Detect which cell encompasses the target text, then output its [X, Y] center coordinate. 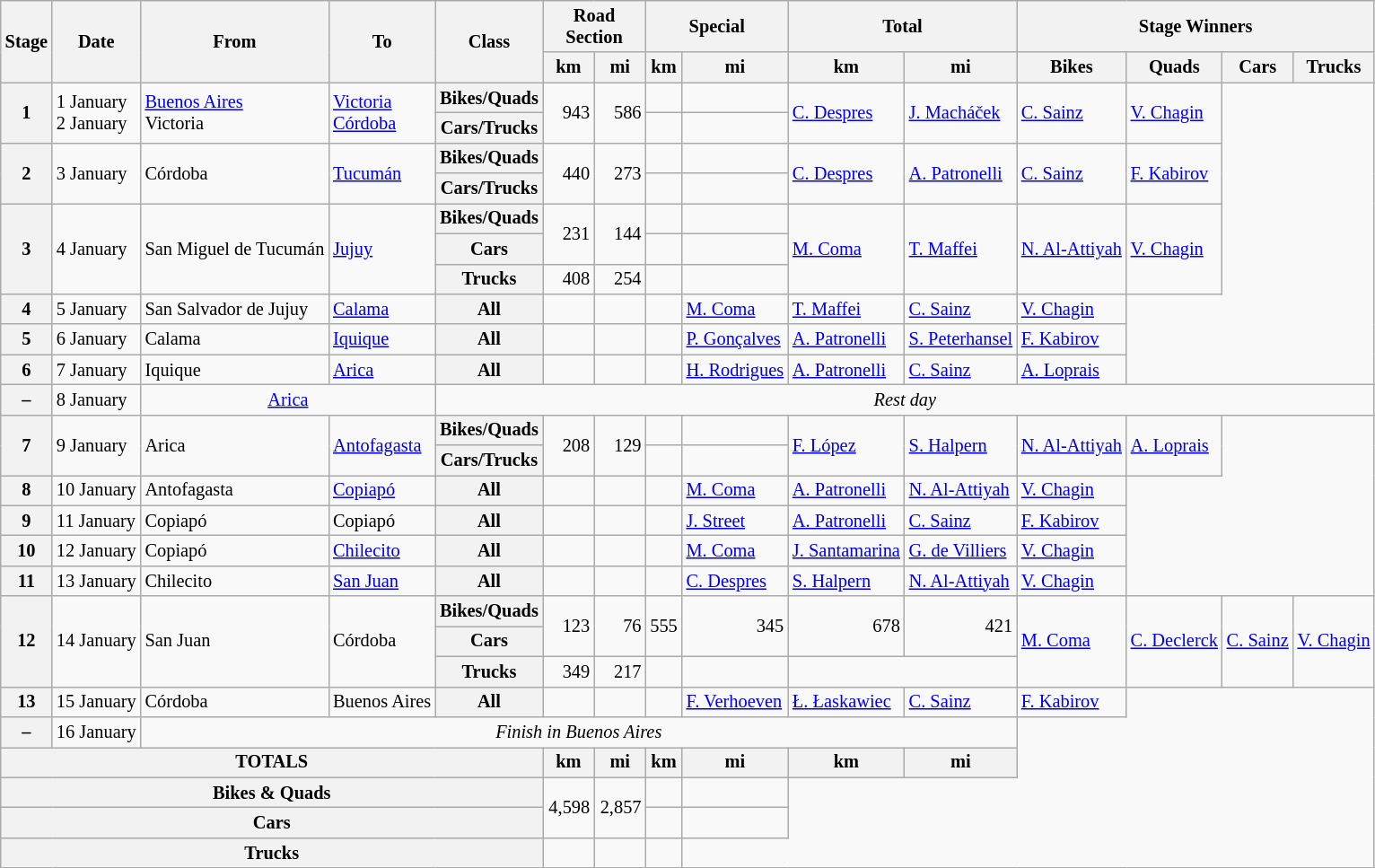
6 [27, 370]
From [235, 41]
TOTALS [272, 762]
11 [27, 581]
10 January [97, 490]
F. Verhoeven [735, 702]
12 January [97, 550]
678 [846, 627]
H. Rodrigues [735, 370]
F. López [846, 445]
Victoria Córdoba [382, 113]
J. Santamarina [846, 550]
123 [569, 627]
208 [569, 445]
555 [663, 627]
4 January [97, 248]
144 [619, 233]
Stage Winners [1195, 26]
13 [27, 702]
4 [27, 309]
3 [27, 248]
Ł. Łaskawiec [846, 702]
12 [27, 641]
C. Declerck [1174, 641]
Finish in Buenos Aires [579, 732]
2 [27, 172]
11 January [97, 521]
5 January [97, 309]
Buenos Aires Victoria [235, 113]
Jujuy [382, 248]
16 January [97, 732]
13 January [97, 581]
Buenos Aires [382, 702]
Road Section [594, 26]
Stage [27, 41]
1 [27, 113]
14 January [97, 641]
3 January [97, 172]
8 January [97, 399]
273 [619, 172]
Rest day [905, 399]
Bikes [1072, 67]
10 [27, 550]
408 [569, 279]
7 January [97, 370]
9 January [97, 445]
76 [619, 627]
S. Peterhansel [960, 339]
J. Macháček [960, 113]
Bikes & Quads [272, 793]
217 [619, 671]
129 [619, 445]
943 [569, 113]
G. de Villiers [960, 550]
421 [960, 627]
Date [97, 41]
4,598 [569, 808]
2,857 [619, 808]
J. Street [735, 521]
P. Gonçalves [735, 339]
349 [569, 671]
Tucumán [382, 172]
7 [27, 445]
9 [27, 521]
8 [27, 490]
Special [716, 26]
Class [489, 41]
345 [735, 627]
586 [619, 113]
San Miguel de Tucumán [235, 248]
254 [619, 279]
6 January [97, 339]
Quads [1174, 67]
1 January2 January [97, 113]
5 [27, 339]
San Salvador de Jujuy [235, 309]
To [382, 41]
15 January [97, 702]
231 [569, 233]
Total [903, 26]
440 [569, 172]
